Pinpoint the cell where the given text exists, returning its [x, y] midpoint coordinate. 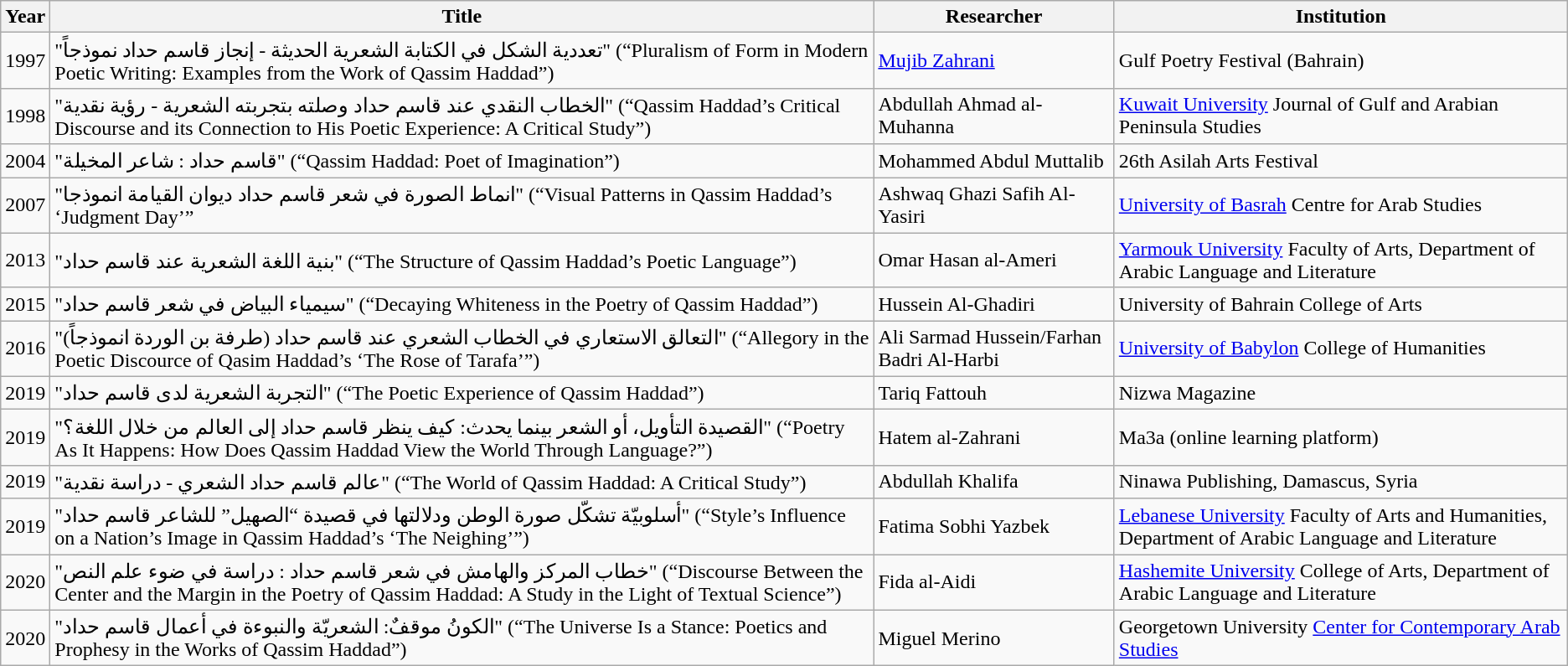
2016 [25, 348]
"عالم قاسم حداد الشعري - دراسة نقدية" (“The World of Qassim Haddad: A Critical Study”) [462, 482]
"الكونُ موقفٌ: الشعريّة والنبوءة في أعمال قاسم حداد" (“The Universe Is a Stance: Poetics and Prophesy in the Works of Qassim Haddad”) [462, 638]
Abdullah Khalifa [993, 482]
Ninawa Publishing, Damascus, Syria [1340, 482]
1998 [25, 116]
Gulf Poetry Festival (Bahrain) [1340, 60]
"بنية اللغة الشعرية عند قاسم حداد" (“The Structure of Qassim Haddad’s Poetic Language”) [462, 260]
"سيمياء البياض في شعر قاسم حداد" (“Decaying Whiteness in the Poetry of Qassim Haddad”) [462, 304]
26th Asilah Arts Festival [1340, 161]
Ali Sarmad Hussein/Farhan Badri Al-Harbi [993, 348]
Institution [1340, 17]
Year [25, 17]
Kuwait University Journal of Gulf and Arabian Peninsula Studies [1340, 116]
Hussein Al-Ghadiri [993, 304]
Fatima Sobhi Yazbek [993, 526]
Hashemite University College of Arts, Department of Arabic Language and Literature [1340, 583]
"التجربة الشعرية لدى قاسم حداد" (“The Poetic Experience of Qassim Haddad”) [462, 393]
"أسلوبيّة تشكّل صورة الوطن ودلالتها في قصيدة “الصهيل” للشاعر قاسم حداد" (“Style’s Influence on a Nation’s Image in Qassim Haddad’s ‘The Neighing’”) [462, 526]
Tariq Fattouh [993, 393]
2004 [25, 161]
Fida al-Aidi [993, 583]
Title [462, 17]
University of Bahrain College of Arts [1340, 304]
Hatem al-Zahrani [993, 437]
Mujib Zahrani [993, 60]
Abdullah Ahmad al-Muhanna [993, 116]
University of Basrah Centre for Arab Studies [1340, 206]
University of Babylon College of Humanities [1340, 348]
"انماط الصورة في شعر قاسم حداد ديوان القيامة انموذجا" (“Visual Patterns in Qassim Haddad’s ‘Judgment Day’” [462, 206]
1997 [25, 60]
Researcher [993, 17]
Nizwa Magazine [1340, 393]
2007 [25, 206]
Mohammed Abdul Muttalib [993, 161]
Miguel Merino [993, 638]
"قاسم حداد : شاعر المخيلة" (“Qassim Haddad: Poet of Imagination”) [462, 161]
Ashwaq Ghazi Safih Al-Yasiri [993, 206]
Omar Hasan al-Ameri [993, 260]
Lebanese University Faculty of Arts and Humanities, Department of Arabic Language and Literature [1340, 526]
Georgetown University Center for Contemporary Arab Studies [1340, 638]
2013 [25, 260]
2015 [25, 304]
Ma3a (online learning platform) [1340, 437]
Yarmouk University Faculty of Arts, Department of Arabic Language and Literature [1340, 260]
